For the text-containing cell, return its midpoint in [X, Y] coordinate format. 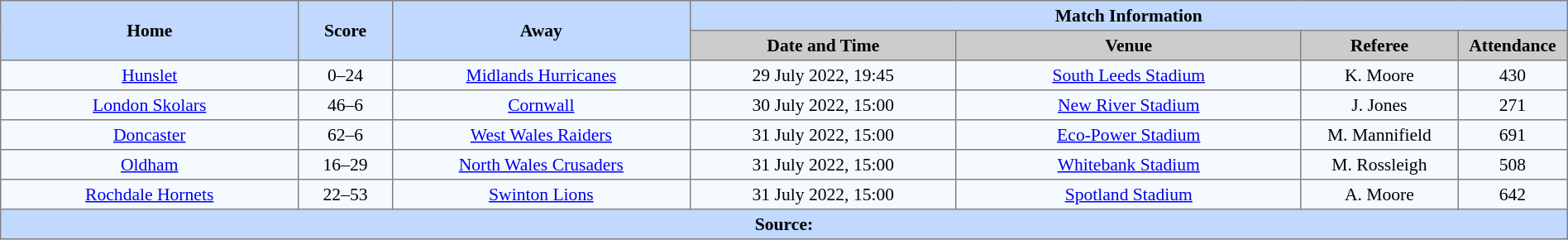
Eco-Power Stadium [1128, 135]
Score [346, 31]
508 [1513, 165]
London Skolars [150, 105]
Swinton Lions [541, 194]
J. Jones [1379, 105]
46–6 [346, 105]
0–24 [346, 75]
Rochdale Hornets [150, 194]
Doncaster [150, 135]
South Leeds Stadium [1128, 75]
29 July 2022, 19:45 [823, 75]
M. Rossleigh [1379, 165]
Whitebank Stadium [1128, 165]
691 [1513, 135]
642 [1513, 194]
271 [1513, 105]
62–6 [346, 135]
M. Mannifield [1379, 135]
West Wales Raiders [541, 135]
K. Moore [1379, 75]
16–29 [346, 165]
Spotland Stadium [1128, 194]
A. Moore [1379, 194]
New River Stadium [1128, 105]
Venue [1128, 46]
Source: [784, 224]
22–53 [346, 194]
Home [150, 31]
430 [1513, 75]
Midlands Hurricanes [541, 75]
North Wales Crusaders [541, 165]
Hunslet [150, 75]
30 July 2022, 15:00 [823, 105]
Away [541, 31]
Referee [1379, 46]
Attendance [1513, 46]
Oldham [150, 165]
Match Information [1128, 16]
Cornwall [541, 105]
Date and Time [823, 46]
